Return the [X, Y] coordinate for the center point of the cell that contains the specified text.  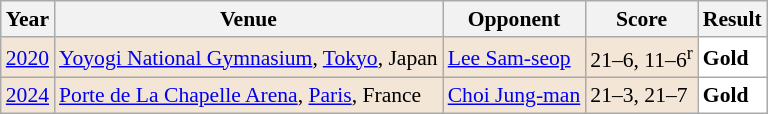
2020 [28, 58]
21–3, 21–7 [641, 96]
21–6, 11–6r [641, 58]
Porte de La Chapelle Arena, Paris, France [248, 96]
Lee Sam-seop [514, 58]
2024 [28, 96]
Result [732, 19]
Year [28, 19]
Opponent [514, 19]
Yoyogi National Gymnasium, Tokyo, Japan [248, 58]
Venue [248, 19]
Choi Jung-man [514, 96]
Score [641, 19]
